From the cell containing the given text, extract its center point as (x, y) coordinate. 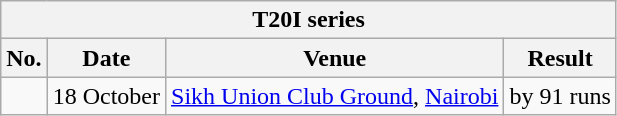
Sikh Union Club Ground, Nairobi (335, 96)
Result (560, 58)
by 91 runs (560, 96)
18 October (106, 96)
Venue (335, 58)
T20I series (309, 20)
No. (24, 58)
Date (106, 58)
